Identify which cell holds the provided text, then report its [x, y] central coordinate. 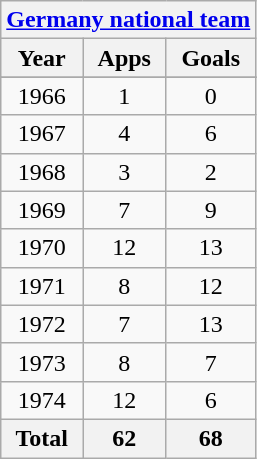
Goals [211, 58]
4 [124, 134]
68 [211, 438]
3 [124, 172]
1969 [42, 210]
62 [124, 438]
0 [211, 96]
1968 [42, 172]
1973 [42, 362]
2 [211, 172]
1966 [42, 96]
Total [42, 438]
Apps [124, 58]
1970 [42, 248]
1972 [42, 324]
1974 [42, 400]
9 [211, 210]
1971 [42, 286]
Year [42, 58]
1967 [42, 134]
1 [124, 96]
Germany national team [128, 20]
